From the cell containing the given text, extract its center point as (X, Y) coordinate. 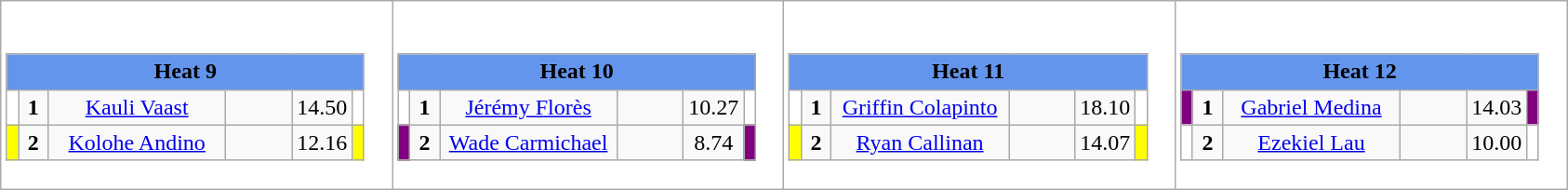
12.16 (322, 142)
14.07 (1105, 142)
Kauli Vaast (138, 107)
Heat 12 (1360, 72)
18.10 (1105, 107)
Griffin Colapinto (921, 107)
Heat 10 1 Jérémy Florès 10.27 2 Wade Carmichael 8.74 (588, 95)
Ezekiel Lau (1311, 142)
Wade Carmichael (528, 142)
8.74 (714, 142)
Heat 9 1 Kauli Vaast 14.50 2 Kolohe Andino 12.16 (197, 95)
14.50 (322, 107)
14.03 (1497, 107)
10.00 (1497, 142)
Heat 12 1 Gabriel Medina 14.03 2 Ezekiel Lau 10.00 (1371, 95)
Kolohe Andino (138, 142)
Heat 11 1 Griffin Colapinto 18.10 2 Ryan Callinan 14.07 (980, 95)
Heat 9 (185, 72)
Heat 11 (968, 72)
Gabriel Medina (1311, 107)
10.27 (714, 107)
Ryan Callinan (921, 142)
Heat 10 (577, 72)
Jérémy Florès (528, 107)
